Determine the [x, y] coordinate at the center of the cell enclosing the given text.  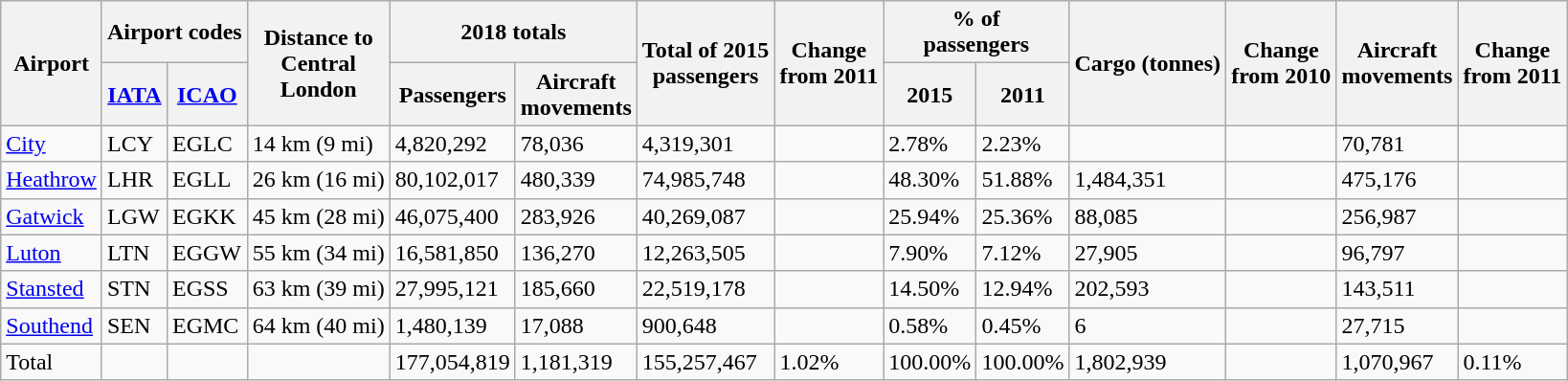
Airport [52, 63]
LTN [134, 253]
1,480,139 [452, 325]
63 km (39 mi) [318, 289]
% ofpassengers [976, 33]
177,054,819 [452, 362]
475,176 [1398, 180]
4,820,292 [452, 144]
70,781 [1398, 144]
25.36% [1022, 216]
Heathrow [52, 180]
48.30% [930, 180]
IATA [134, 94]
202,593 [1148, 289]
1,802,939 [1148, 362]
EGLC [207, 144]
2011 [1022, 94]
25.94% [930, 216]
14.50% [930, 289]
Total [52, 362]
0.45% [1022, 325]
1,484,351 [1148, 180]
27,995,121 [452, 289]
78,036 [576, 144]
2.23% [1022, 144]
2.78% [930, 144]
Cargo (tonnes) [1148, 63]
185,660 [576, 289]
6 [1148, 325]
27,715 [1398, 325]
136,270 [576, 253]
12.94% [1022, 289]
900,648 [706, 325]
1,181,319 [576, 362]
0.58% [930, 325]
EGSS [207, 289]
256,987 [1398, 216]
16,581,850 [452, 253]
LCY [134, 144]
Stansted [52, 289]
26 km (16 mi) [318, 180]
96,797 [1398, 253]
480,339 [576, 180]
EGMC [207, 325]
17,088 [576, 325]
EGLL [207, 180]
88,085 [1148, 216]
EGKK [207, 216]
1,070,967 [1398, 362]
4,319,301 [706, 144]
7.90% [930, 253]
ICAO [207, 94]
STN [134, 289]
283,926 [576, 216]
12,263,505 [706, 253]
155,257,467 [706, 362]
LGW [134, 216]
SEN [134, 325]
LHR [134, 180]
45 km (28 mi) [318, 216]
74,985,748 [706, 180]
27,905 [1148, 253]
EGGW [207, 253]
14 km (9 mi) [318, 144]
51.88% [1022, 180]
22,519,178 [706, 289]
2015 [930, 94]
80,102,017 [452, 180]
143,511 [1398, 289]
Changefrom 2010 [1281, 63]
Luton [52, 253]
Total of 2015passengers [706, 63]
7.12% [1022, 253]
Southend [52, 325]
0.11% [1512, 362]
Passengers [452, 94]
Distance toCentralLondon [318, 63]
55 km (34 mi) [318, 253]
Gatwick [52, 216]
1.02% [829, 362]
64 km (40 mi) [318, 325]
2018 totals [513, 33]
Airport codes [174, 33]
City [52, 144]
40,269,087 [706, 216]
46,075,400 [452, 216]
